Find where the given text appears and provide that cell's center as (x, y) coordinate. 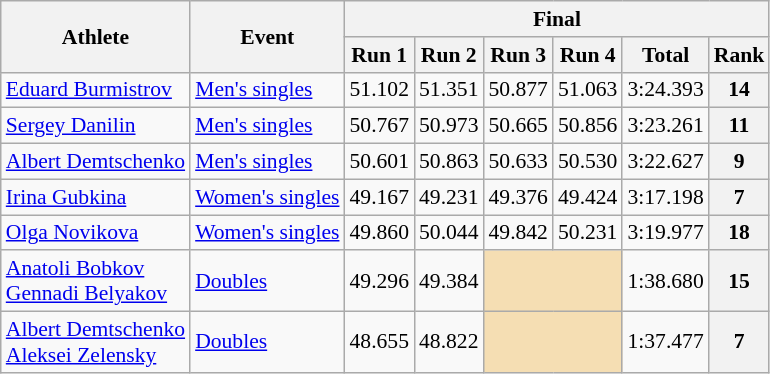
50.767 (380, 126)
Albert Demtschenko (96, 162)
Sergey Danilin (96, 126)
Final (558, 19)
50.863 (448, 162)
51.102 (380, 90)
3:24.393 (665, 90)
50.044 (448, 233)
49.167 (380, 197)
Athlete (96, 36)
Run 2 (448, 55)
1:38.680 (665, 282)
15 (740, 282)
Olga Novikova (96, 233)
Rank (740, 55)
Anatoli BobkovGennadi Belyakov (96, 282)
3:23.261 (665, 126)
Albert DemtschenkoAleksei Zelensky (96, 342)
49.296 (380, 282)
49.231 (448, 197)
Total (665, 55)
Event (267, 36)
9 (740, 162)
11 (740, 126)
49.376 (518, 197)
49.842 (518, 233)
50.601 (380, 162)
Run 1 (380, 55)
51.351 (448, 90)
48.822 (448, 342)
50.633 (518, 162)
Run 3 (518, 55)
1:37.477 (665, 342)
Eduard Burmistrov (96, 90)
Run 4 (588, 55)
18 (740, 233)
50.231 (588, 233)
50.856 (588, 126)
48.655 (380, 342)
3:22.627 (665, 162)
Irina Gubkina (96, 197)
3:19.977 (665, 233)
49.860 (380, 233)
50.530 (588, 162)
14 (740, 90)
50.665 (518, 126)
49.424 (588, 197)
3:17.198 (665, 197)
49.384 (448, 282)
50.973 (448, 126)
50.877 (518, 90)
51.063 (588, 90)
